Capture the cell that displays the provided text and extract its [x, y] central coordinate. 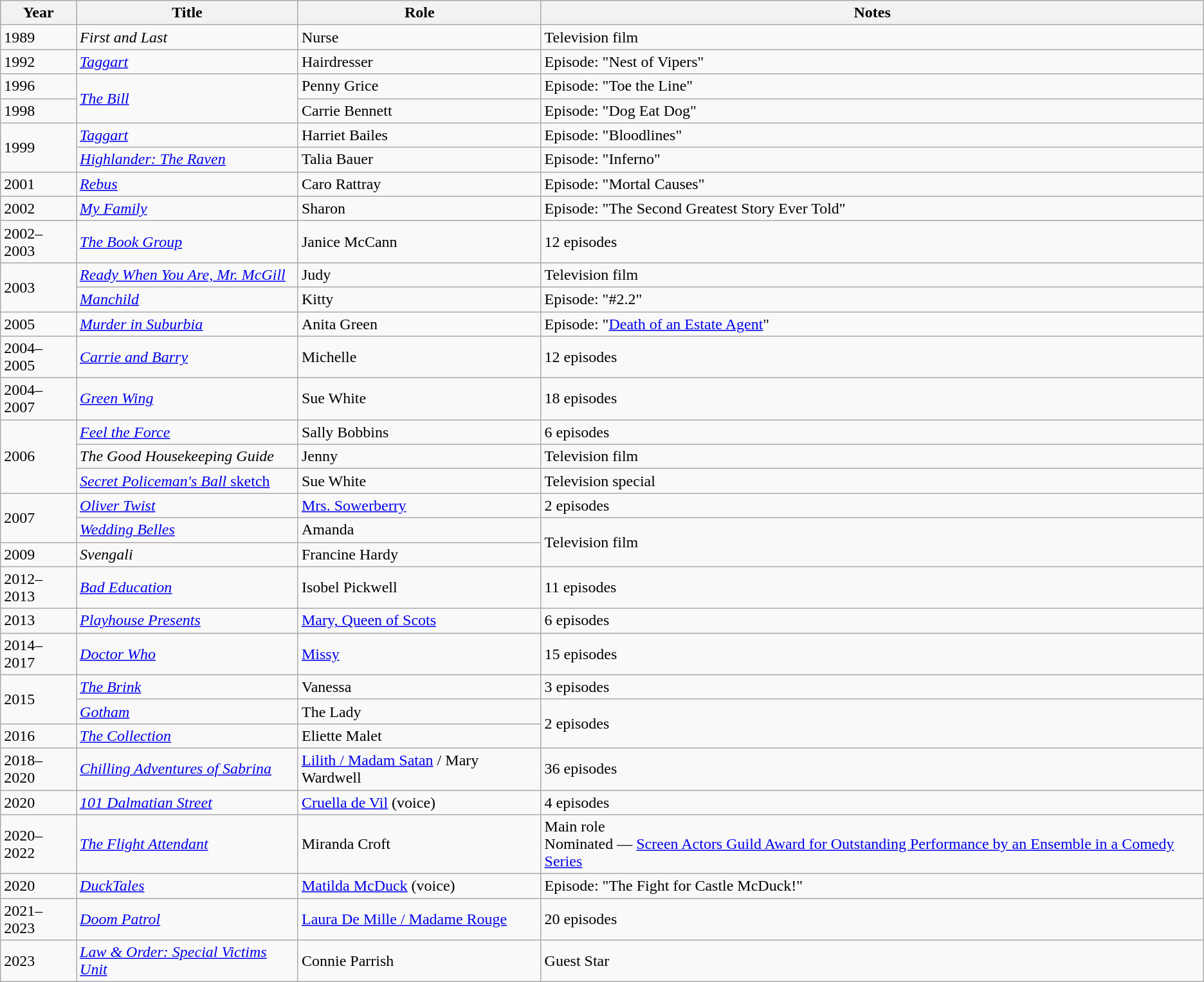
2001 [39, 184]
101 Dalmatian Street [188, 802]
Doom Patrol [188, 920]
1996 [39, 86]
Green Wing [188, 399]
2006 [39, 457]
The Book Group [188, 242]
15 episodes [872, 653]
Episode: "The Second Greatest Story Ever Told" [872, 208]
Lilith / Madam Satan / Mary Wardwell [419, 769]
2002 [39, 208]
Episode: "Toe the Line" [872, 86]
2007 [39, 518]
Eliette Malet [419, 736]
The Flight Attendant [188, 844]
Rebus [188, 184]
3 episodes [872, 687]
Ready When You Are, Mr. McGill [188, 275]
2023 [39, 961]
Law & Order: Special Victims Unit [188, 961]
Judy [419, 275]
Title [188, 13]
Anita Green [419, 323]
Episode: "Nest of Vipers" [872, 62]
Harriet Bailes [419, 135]
Talia Bauer [419, 159]
Murder in Suburbia [188, 323]
2015 [39, 699]
Amanda [419, 530]
Isobel Pickwell [419, 588]
Playhouse Presents [188, 621]
Episode: "Mortal Causes" [872, 184]
Laura De Mille / Madame Rouge [419, 920]
DuckTales [188, 886]
Caro Rattray [419, 184]
1998 [39, 111]
Episode: "Death of an Estate Agent" [872, 323]
Cruella de Vil (voice) [419, 802]
Chilling Adventures of Sabrina [188, 769]
Manchild [188, 299]
Matilda McDuck (voice) [419, 886]
Gotham [188, 711]
36 episodes [872, 769]
Nurse [419, 37]
Miranda Croft [419, 844]
Sally Bobbins [419, 432]
Episode: "Bloodlines" [872, 135]
Episode: "The Fight for Castle McDuck!" [872, 886]
1989 [39, 37]
Year [39, 13]
Episode: "#2.2" [872, 299]
Janice McCann [419, 242]
2014–2017 [39, 653]
2003 [39, 287]
Notes [872, 13]
Connie Parrish [419, 961]
2016 [39, 736]
Carrie and Barry [188, 358]
Bad Education [188, 588]
Oliver Twist [188, 505]
Sharon [419, 208]
Doctor Who [188, 653]
2021–2023 [39, 920]
Wedding Belles [188, 530]
Carrie Bennett [419, 111]
2020–2022 [39, 844]
First and Last [188, 37]
Highlander: The Raven [188, 159]
Mary, Queen of Scots [419, 621]
The Lady [419, 711]
Episode: "Dog Eat Dog" [872, 111]
1999 [39, 147]
2013 [39, 621]
Francine Hardy [419, 554]
The Collection [188, 736]
1992 [39, 62]
My Family [188, 208]
Role [419, 13]
Penny Grice [419, 86]
Television special [872, 481]
2012–2013 [39, 588]
Feel the Force [188, 432]
11 episodes [872, 588]
Main roleNominated — Screen Actors Guild Award for Outstanding Performance by an Ensemble in a Comedy Series [872, 844]
Michelle [419, 358]
2005 [39, 323]
2018–2020 [39, 769]
The Good Housekeeping Guide [188, 457]
4 episodes [872, 802]
Hairdresser [419, 62]
2004–2007 [39, 399]
Vanessa [419, 687]
Mrs. Sowerberry [419, 505]
The Brink [188, 687]
Jenny [419, 457]
Secret Policeman's Ball sketch [188, 481]
The Bill [188, 98]
Missy [419, 653]
20 episodes [872, 920]
Episode: "Inferno" [872, 159]
Svengali [188, 554]
Guest Star [872, 961]
Kitty [419, 299]
2002–2003 [39, 242]
2009 [39, 554]
18 episodes [872, 399]
2004–2005 [39, 358]
